Search for the cell housing the specified text and yield its [X, Y] center coordinate. 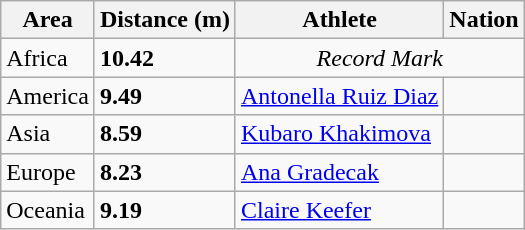
9.49 [164, 96]
Europe [48, 172]
Area [48, 20]
Ana Gradecak [339, 172]
10.42 [164, 58]
Antonella Ruiz Diaz [339, 96]
9.19 [164, 210]
Africa [48, 58]
Nation [484, 20]
Oceania [48, 210]
Record Mark [380, 58]
Distance (m) [164, 20]
Claire Keefer [339, 210]
Athlete [339, 20]
America [48, 96]
Kubaro Khakimova [339, 134]
8.23 [164, 172]
8.59 [164, 134]
Asia [48, 134]
